Return the [X, Y] coordinate for the center point of the cell that contains the specified text.  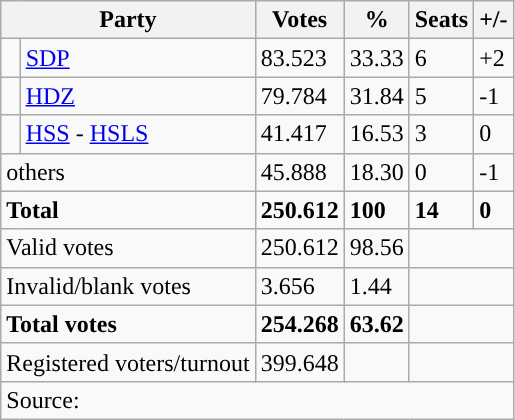
1.44 [376, 286]
63.62 [376, 324]
41.417 [300, 134]
Party [128, 20]
100 [376, 210]
79.784 [300, 96]
31.84 [376, 96]
18.30 [376, 172]
Invalid/blank votes [128, 286]
98.56 [376, 248]
Registered voters/turnout [128, 362]
Total [128, 210]
Seats [441, 20]
33.33 [376, 58]
45.888 [300, 172]
254.268 [300, 324]
Votes [300, 20]
399.648 [300, 362]
+/- [494, 20]
6 [441, 58]
3 [441, 134]
Total votes [128, 324]
Valid votes [128, 248]
Source: [257, 400]
% [376, 20]
HSS - HSLS [138, 134]
16.53 [376, 134]
HDZ [138, 96]
others [128, 172]
SDP [138, 58]
+2 [494, 58]
5 [441, 96]
83.523 [300, 58]
14 [441, 210]
3.656 [300, 286]
